Determine the [x, y] coordinate at the center of the cell enclosing the given text.  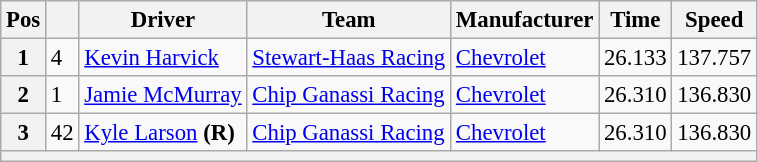
Stewart-Haas Racing [349, 58]
Time [636, 20]
4 [62, 58]
Jamie McMurray [163, 95]
Pos [24, 20]
Kyle Larson (R) [163, 133]
2 [24, 95]
Driver [163, 20]
137.757 [714, 58]
Speed [714, 20]
Team [349, 20]
3 [24, 133]
42 [62, 133]
Manufacturer [525, 20]
26.133 [636, 58]
Kevin Harvick [163, 58]
